Detect which cell encompasses the target text, then output its [x, y] center coordinate. 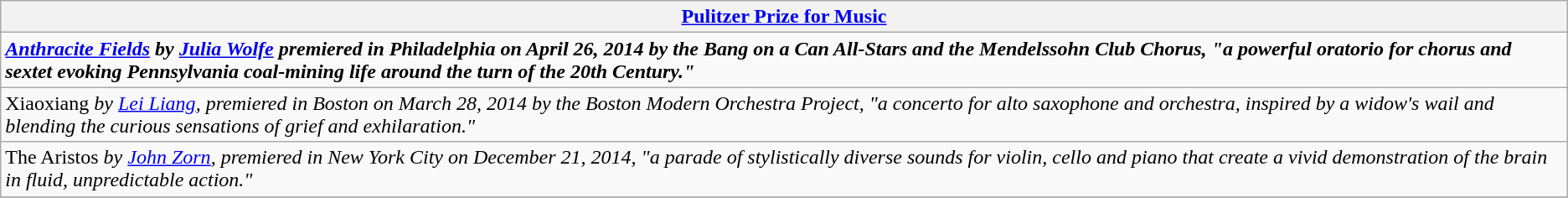
Pulitzer Prize for Music [784, 17]
